For the text-containing cell, return its midpoint in (X, Y) coordinate format. 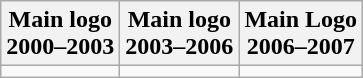
Main Logo2006–2007 (301, 34)
Main logo2003–2006 (180, 34)
Main logo2000–2003 (60, 34)
